Provide the [X, Y] coordinate of the cell's center where the given text is located.  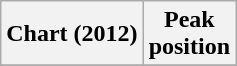
Peakposition [189, 34]
Chart (2012) [72, 34]
